Output the (X, Y) coordinate of the center of the cell containing the given text.  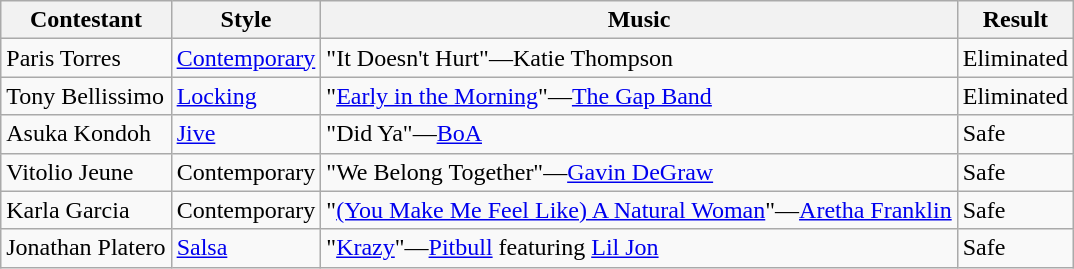
Karla Garcia (86, 210)
Tony Bellissimo (86, 96)
Salsa (246, 248)
Result (1015, 20)
Contestant (86, 20)
"We Belong Together"—Gavin DeGraw (639, 172)
"Krazy"—Pitbull featuring Lil Jon (639, 248)
Jive (246, 134)
Music (639, 20)
Vitolio Jeune (86, 172)
Style (246, 20)
"Early in the Morning"—The Gap Band (639, 96)
Jonathan Platero (86, 248)
"Did Ya"—BoA (639, 134)
Paris Torres (86, 58)
"It Doesn't Hurt"—Katie Thompson (639, 58)
"(You Make Me Feel Like) A Natural Woman"—Aretha Franklin (639, 210)
Asuka Kondoh (86, 134)
Locking (246, 96)
